Search for the cell housing the specified text and yield its [X, Y] center coordinate. 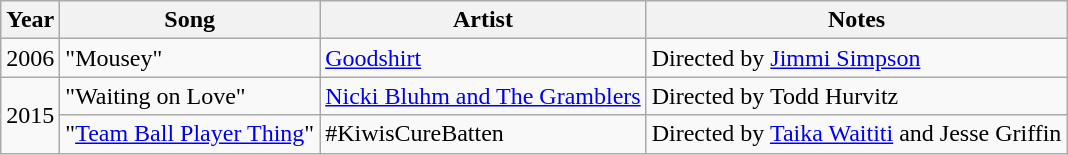
"Waiting on Love" [190, 96]
Artist [484, 20]
Directed by Jimmi Simpson [856, 58]
Directed by Taika Waititi and Jesse Griffin [856, 134]
#KiwisCureBatten [484, 134]
Nicki Bluhm and The Gramblers [484, 96]
Year [30, 20]
Directed by Todd Hurvitz [856, 96]
Song [190, 20]
Notes [856, 20]
"Mousey" [190, 58]
2006 [30, 58]
"Team Ball Player Thing" [190, 134]
2015 [30, 115]
Goodshirt [484, 58]
